Capture the cell that displays the provided text and extract its [X, Y] central coordinate. 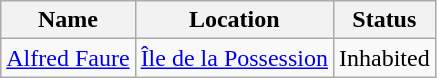
Alfred Faure [68, 58]
Île de la Possession [234, 58]
Name [68, 20]
Location [234, 20]
Inhabited [384, 58]
Status [384, 20]
